Scan for the cell matching the given text and deliver its (X, Y) coordinate at center. 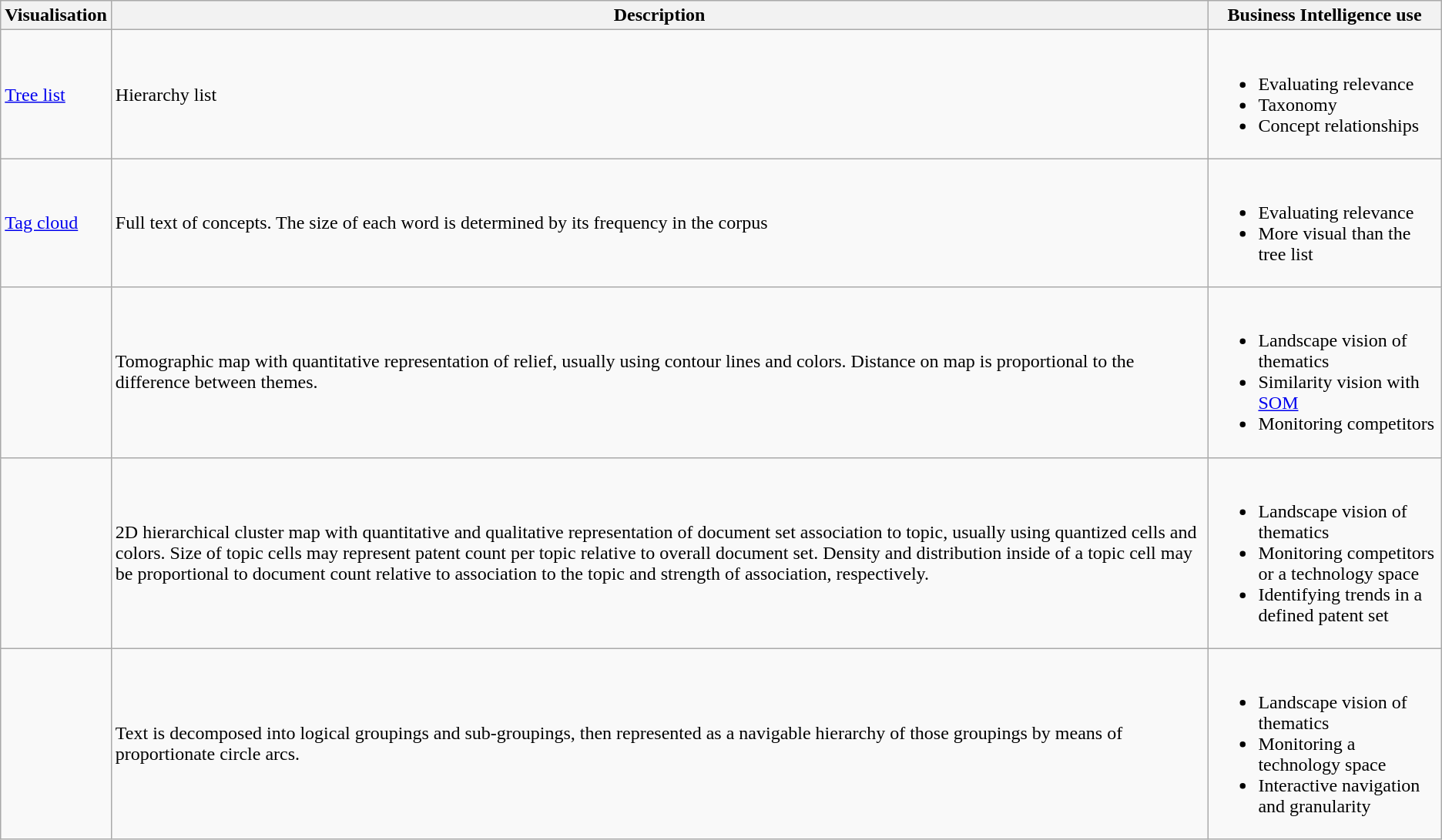
Evaluating relevanceTaxonomyConcept relationships (1325, 94)
Landscape vision of thematicsSimilarity vision with SOMMonitoring competitors (1325, 373)
Full text of concepts. The size of each word is determined by its frequency in the corpus (659, 223)
Landscape vision of thematicsMonitoring a technology spaceInteractive navigation and granularity (1325, 744)
Hierarchy list (659, 94)
Evaluating relevanceMore visual than the tree list (1325, 223)
Landscape vision of thematicsMonitoring competitors or a technology spaceIdentifying trends in a defined patent set (1325, 553)
Business Intelligence use (1325, 15)
Description (659, 15)
Tree list (56, 94)
Visualisation (56, 15)
Tag cloud (56, 223)
